Return [x, y] of the center of cell containing provided text 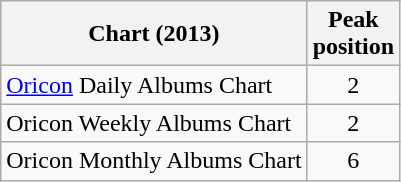
Oricon Daily Albums Chart [154, 85]
Oricon Monthly Albums Chart [154, 161]
Chart (2013) [154, 34]
Peakposition [353, 34]
Oricon Weekly Albums Chart [154, 123]
6 [353, 161]
